Search for the cell housing the specified text and yield its [X, Y] center coordinate. 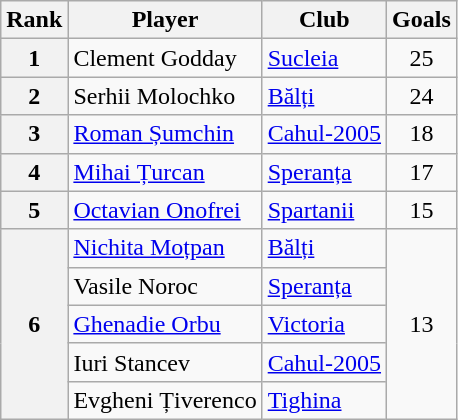
Mihai Țurcan [165, 172]
4 [34, 172]
Evgheni Țiverenco [165, 400]
24 [422, 96]
5 [34, 210]
Club [324, 20]
15 [422, 210]
Victoria [324, 324]
17 [422, 172]
1 [34, 58]
Octavian Onofrei [165, 210]
Ghenadie Orbu [165, 324]
Serhii Molochko [165, 96]
Roman Șumchin [165, 134]
Sucleia [324, 58]
Player [165, 20]
3 [34, 134]
18 [422, 134]
Tighina [324, 400]
6 [34, 324]
Iuri Stancev [165, 362]
Goals [422, 20]
Spartanii [324, 210]
Vasile Noroc [165, 286]
25 [422, 58]
Clement Godday [165, 58]
2 [34, 96]
13 [422, 324]
Nichita Moțpan [165, 248]
Rank [34, 20]
